Return (X, Y) of the center of cell containing provided text 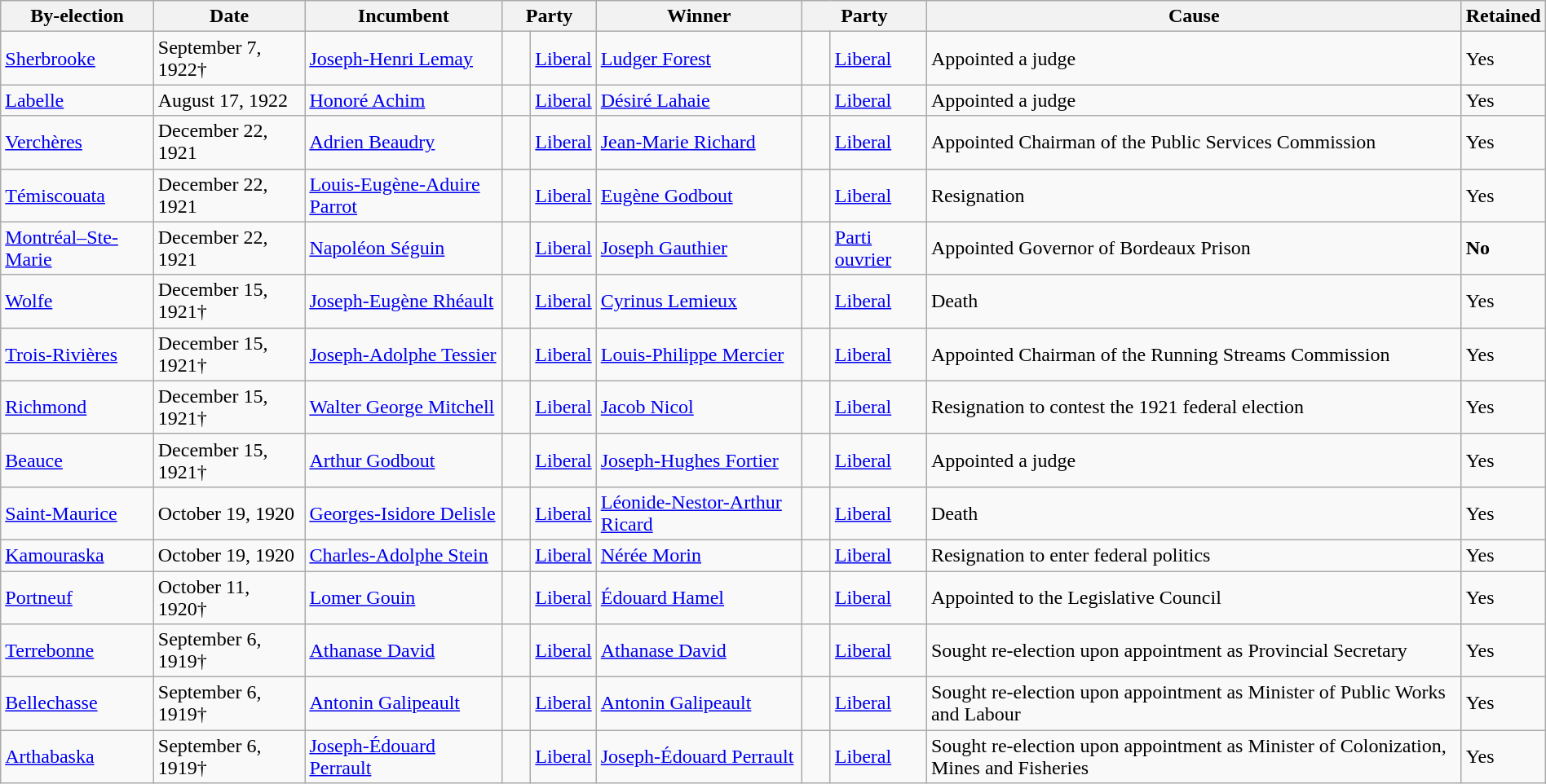
Cause (1194, 16)
Parti ouvrier (878, 248)
Resignation to enter federal politics (1194, 555)
Jean-Marie Richard (699, 142)
Témiscouata (77, 196)
Joseph-Hughes Fortier (699, 460)
Retained (1504, 16)
Honoré Achim (404, 100)
Saint-Maurice (77, 513)
Bellechasse (77, 704)
Montréal–Ste-Marie (77, 248)
Kamouraska (77, 555)
Joseph-Henri Lemay (404, 59)
Joseph-Eugène Rhéault (404, 302)
No (1504, 248)
Incumbent (404, 16)
Adrien Beaudry (404, 142)
Arthabaska (77, 756)
Winner (699, 16)
Labelle (77, 100)
Joseph Gauthier (699, 248)
Walter George Mitchell (404, 407)
Louis-Eugène-Aduire Parrot (404, 196)
Wolfe (77, 302)
Portneuf (77, 597)
Terrebonne (77, 650)
Appointed Governor of Bordeaux Prison (1194, 248)
Charles-Adolphe Stein (404, 555)
Édouard Hamel (699, 597)
August 17, 1922 (229, 100)
Resignation to contest the 1921 federal election (1194, 407)
Sherbrooke (77, 59)
Richmond (77, 407)
Appointed to the Legislative Council (1194, 597)
Désiré Lahaie (699, 100)
Jacob Nicol (699, 407)
Sought re-election upon appointment as Minister of Public Works and Labour (1194, 704)
Appointed Chairman of the Public Services Commission (1194, 142)
Trois-Rivières (77, 354)
Beauce (77, 460)
Date (229, 16)
Ludger Forest (699, 59)
Arthur Godbout (404, 460)
Sought re-election upon appointment as Provincial Secretary (1194, 650)
September 7, 1922† (229, 59)
Resignation (1194, 196)
Léonide-Nestor-Arthur Ricard (699, 513)
Verchères (77, 142)
Eugène Godbout (699, 196)
Lomer Gouin (404, 597)
By-election (77, 16)
Appointed Chairman of the Running Streams Commission (1194, 354)
Nérée Morin (699, 555)
Cyrinus Lemieux (699, 302)
Georges-Isidore Delisle (404, 513)
Louis-Philippe Mercier (699, 354)
Joseph-Adolphe Tessier (404, 354)
Napoléon Séguin (404, 248)
Sought re-election upon appointment as Minister of Colonization, Mines and Fisheries (1194, 756)
October 11, 1920† (229, 597)
